Identify which cell holds the provided text, then report its (X, Y) central coordinate. 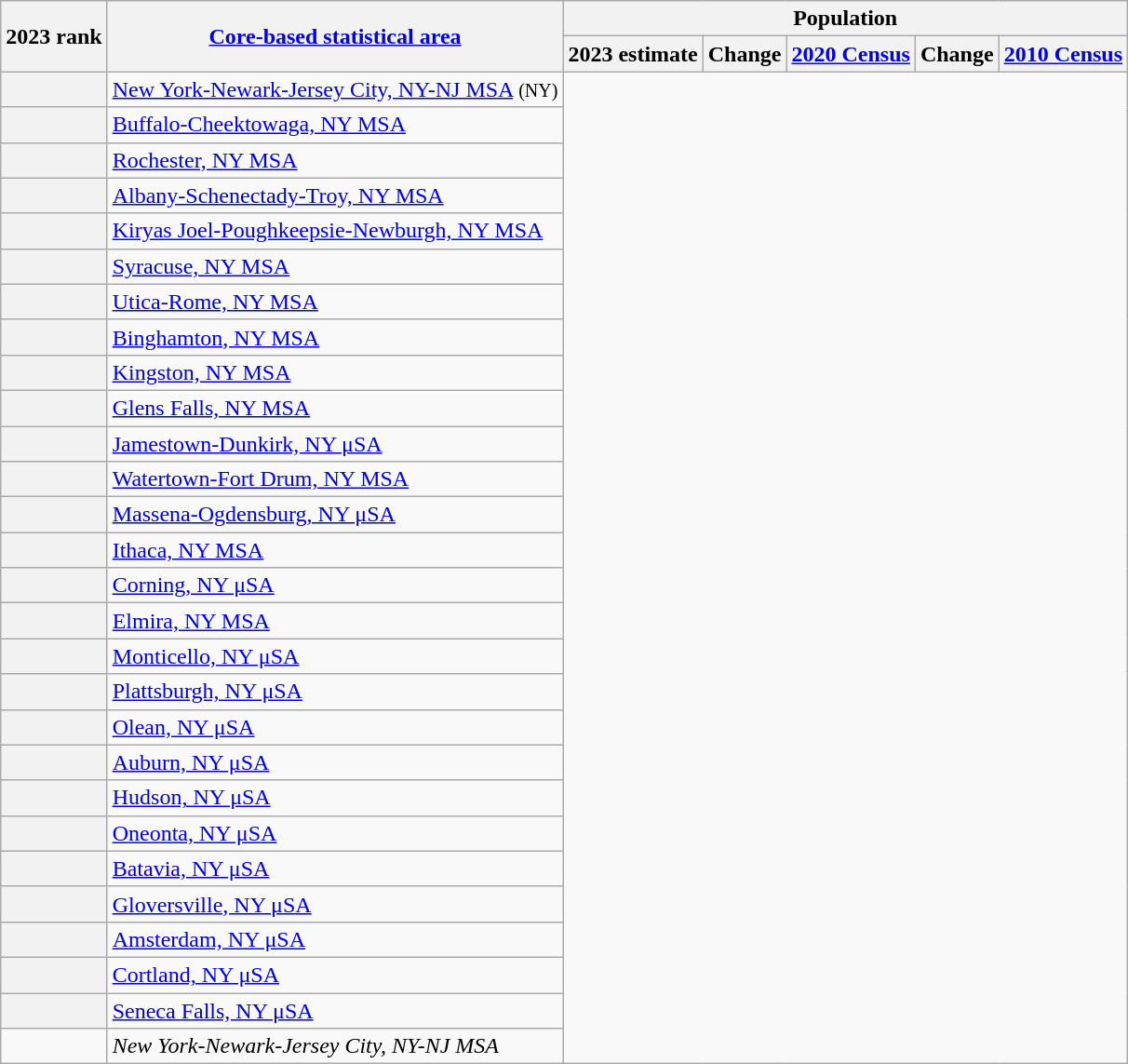
Corning, NY μSA (335, 586)
2023 rank (54, 36)
Oneonta, NY μSA (335, 833)
Cortland, NY μSA (335, 975)
Population (845, 19)
Gloversville, NY μSA (335, 904)
New York-Newark-Jersey City, NY-NJ MSA (335, 1046)
Kiryas Joel-Poughkeepsie-Newburgh, NY MSA (335, 231)
Binghamton, NY MSA (335, 337)
Jamestown-Dunkirk, NY μSA (335, 444)
Albany-Schenectady-Troy, NY MSA (335, 195)
Utica-Rome, NY MSA (335, 302)
Amsterdam, NY μSA (335, 939)
Seneca Falls, NY μSA (335, 1010)
2023 estimate (633, 54)
Kingston, NY MSA (335, 372)
Batavia, NY μSA (335, 869)
Buffalo-Cheektowaga, NY MSA (335, 125)
Elmira, NY MSA (335, 621)
Hudson, NY μSA (335, 798)
2020 Census (851, 54)
Plattsburgh, NY μSA (335, 692)
Watertown-Fort Drum, NY MSA (335, 479)
Olean, NY μSA (335, 727)
2010 Census (1063, 54)
Massena-Ogdensburg, NY μSA (335, 515)
Ithaca, NY MSA (335, 550)
Glens Falls, NY MSA (335, 408)
New York-Newark-Jersey City, NY-NJ MSA (NY) (335, 89)
Syracuse, NY MSA (335, 266)
Rochester, NY MSA (335, 160)
Auburn, NY μSA (335, 762)
Monticello, NY μSA (335, 656)
Core-based statistical area (335, 36)
